Return [X, Y] of the center of cell containing provided text 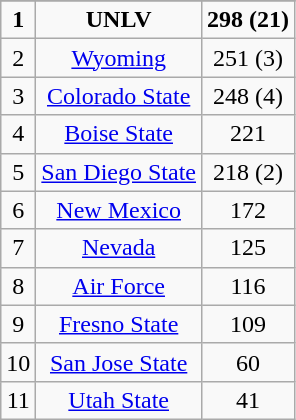
Boise State [119, 134]
41 [248, 400]
Wyoming [119, 58]
10 [18, 362]
298 (21) [248, 20]
9 [18, 324]
125 [248, 248]
Nevada [119, 248]
Fresno State [119, 324]
San Diego State [119, 172]
116 [248, 286]
8 [18, 286]
New Mexico [119, 210]
San Jose State [119, 362]
Utah State [119, 400]
Colorado State [119, 96]
Air Force [119, 286]
1 [18, 20]
251 (3) [248, 58]
60 [248, 362]
UNLV [119, 20]
172 [248, 210]
5 [18, 172]
221 [248, 134]
218 (2) [248, 172]
4 [18, 134]
6 [18, 210]
7 [18, 248]
3 [18, 96]
2 [18, 58]
109 [248, 324]
248 (4) [248, 96]
11 [18, 400]
